Identify which cell holds the provided text, then report its (x, y) central coordinate. 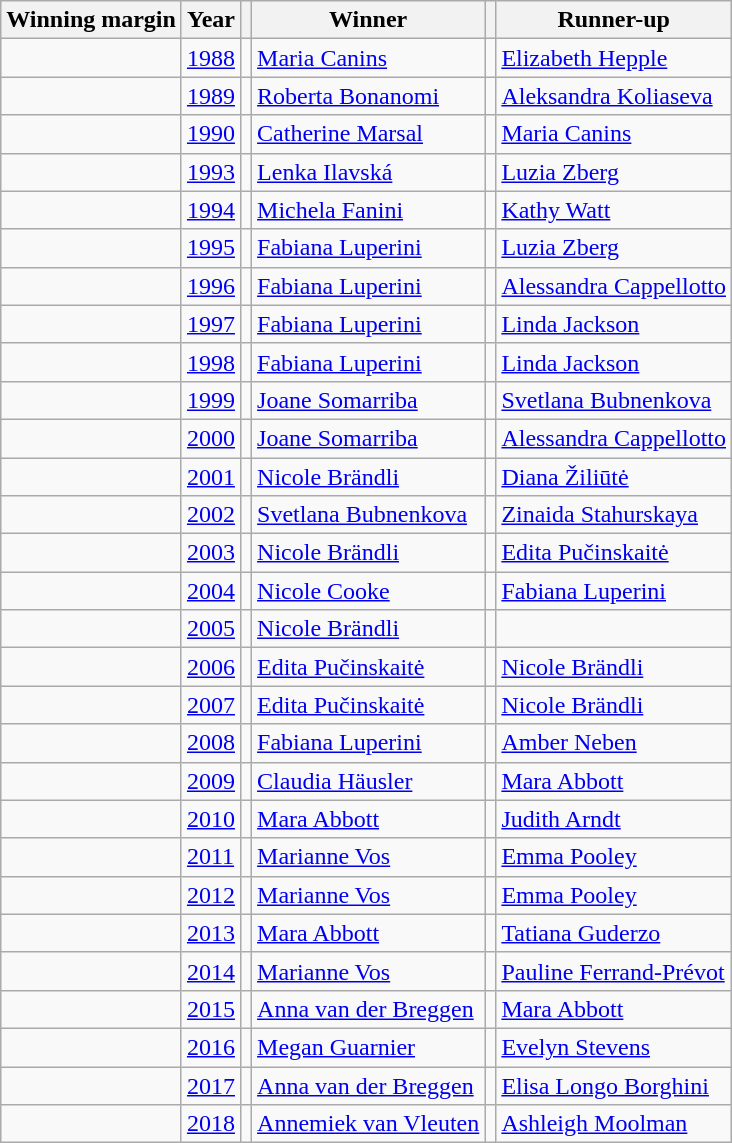
1995 (210, 248)
1999 (210, 400)
2000 (210, 438)
2011 (210, 857)
Tatiana Guderzo (614, 933)
Megan Guarnier (368, 1047)
2009 (210, 781)
2005 (210, 629)
1994 (210, 210)
Elizabeth Hepple (614, 58)
2014 (210, 971)
2017 (210, 1085)
Judith Arndt (614, 819)
1990 (210, 134)
Winning margin (92, 20)
Elisa Longo Borghini (614, 1085)
Zinaida Stahurskaya (614, 515)
Ashleigh Moolman (614, 1124)
Michela Fanini (368, 210)
Catherine Marsal (368, 134)
Annemiek van Vleuten (368, 1124)
1996 (210, 286)
Lenka Ilavská (368, 172)
1988 (210, 58)
2004 (210, 591)
1989 (210, 96)
Diana Žiliūtė (614, 477)
1998 (210, 362)
2006 (210, 667)
Amber Neben (614, 743)
Winner (368, 20)
Kathy Watt (614, 210)
Nicole Cooke (368, 591)
2003 (210, 553)
Evelyn Stevens (614, 1047)
2016 (210, 1047)
2001 (210, 477)
2010 (210, 819)
Aleksandra Koliaseva (614, 96)
Pauline Ferrand-Prévot (614, 971)
2015 (210, 1009)
1993 (210, 172)
2008 (210, 743)
2012 (210, 895)
Runner-up (614, 20)
1997 (210, 324)
2018 (210, 1124)
2007 (210, 705)
Claudia Häusler (368, 781)
2002 (210, 515)
Year (210, 20)
2013 (210, 933)
Roberta Bonanomi (368, 96)
